Return [X, Y] of the center of cell containing provided text 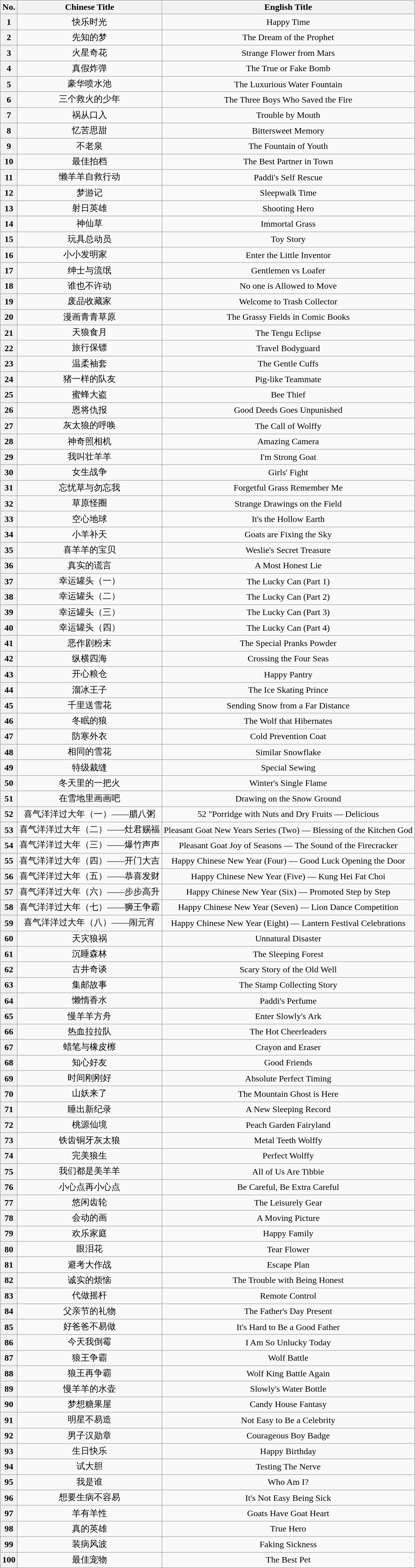
Bee Thief [288, 395]
懒羊羊自救行动 [90, 177]
51 [9, 799]
绅士与流氓 [90, 271]
56 [9, 877]
24 [9, 380]
The Call of Wolffy [288, 426]
喜气洋洋过大年（七）——狮王争霸 [90, 907]
灰太狼的呼唤 [90, 426]
蜡笔与橡皮檫 [90, 1048]
87 [9, 1358]
旅行保镖 [90, 348]
A Most Honest Lie [288, 566]
84 [9, 1312]
Winter's Single Flame [288, 783]
特级裁缝 [90, 768]
It's Hard to Be a Good Father [288, 1327]
Not Easy to Be a Celebrity [288, 1420]
Wolf Battle [288, 1358]
The Tengu Eclipse [288, 333]
It's Not Easy Being Sick [288, 1498]
89 [9, 1389]
Enter the Little Inventor [288, 255]
The Wolf that Hibernates [288, 721]
I'm Strong Goat [288, 457]
The Mountain Ghost is Here [288, 1094]
Pig-like Teammate [288, 380]
不老泉 [90, 146]
The Gentle Cuffs [288, 364]
26 [9, 410]
好爸爸不易做 [90, 1327]
19 [9, 301]
Paddi's Perfume [288, 1001]
相同的雪花 [90, 752]
千里送雪花 [90, 706]
Escape Plan [288, 1265]
Courageous Boy Badge [288, 1436]
43 [9, 675]
羊有羊性 [90, 1513]
明星不易造 [90, 1420]
A New Sleeping Record [288, 1110]
Good Friends [288, 1063]
知心好友 [90, 1063]
Be Careful, Be Extra Careful [288, 1187]
恶作剧粉末 [90, 643]
温柔袖套 [90, 364]
90 [9, 1404]
The Lucky Can (Part 1) [288, 581]
75 [9, 1172]
喜气洋洋过大年（五）——恭喜发财 [90, 877]
幸运罐头（二） [90, 597]
Welcome to Trash Collector [288, 301]
梦游记 [90, 193]
完美狼生 [90, 1156]
78 [9, 1218]
Strange Flower from Mars [288, 53]
47 [9, 737]
慢羊羊方舟 [90, 1016]
Peach Garden Fairyland [288, 1125]
Chinese Title [90, 7]
幸运罐头（四） [90, 628]
狼王争霸 [90, 1358]
97 [9, 1513]
38 [9, 597]
Trouble by Mouth [288, 115]
代做摇杆 [90, 1296]
Who Am I? [288, 1483]
豪华喷水池 [90, 84]
Candy House Fantasy [288, 1404]
79 [9, 1234]
睡出新纪录 [90, 1110]
50 [9, 783]
忆苦思甜 [90, 131]
Happy Birthday [288, 1451]
眼泪花 [90, 1249]
Goats are Fixing the Sky [288, 534]
古井奇谈 [90, 969]
10 [9, 162]
The Lucky Can (Part 3) [288, 612]
在雪地里画画吧 [90, 799]
The Trouble with Being Honest [288, 1280]
A Moving Picture [288, 1218]
真实的谎言 [90, 566]
小心点再小心点 [90, 1187]
废品收藏家 [90, 301]
Happy Chinese New Year (Four) — Good Luck Opening the Door [288, 861]
It's the Hollow Earth [288, 519]
3 [9, 53]
Slowly's Water Bottle [288, 1389]
Faking Sickness [288, 1545]
Special Sewing [288, 768]
69 [9, 1078]
Crayon and Eraser [288, 1048]
All of Us Are Tibbie [288, 1172]
65 [9, 1016]
52 [9, 815]
68 [9, 1063]
漫画青青草原 [90, 318]
Unnatural Disaster [288, 939]
27 [9, 426]
Immortal Grass [288, 224]
76 [9, 1187]
恩将仇报 [90, 410]
37 [9, 581]
English Title [288, 7]
57 [9, 892]
100 [9, 1560]
Forgetful Grass Remember Me [288, 488]
三个救火的少年 [90, 100]
试大胆 [90, 1467]
The Fountain of Youth [288, 146]
沉睡森林 [90, 954]
射日英雄 [90, 209]
30 [9, 472]
小小发明家 [90, 255]
The Grassy Fields in Comic Books [288, 318]
热血拉拉队 [90, 1031]
Scary Story of the Old Well [288, 969]
44 [9, 690]
53 [9, 830]
14 [9, 224]
72 [9, 1125]
Gentlemen vs Loafer [288, 271]
20 [9, 318]
火星奇花 [90, 53]
11 [9, 177]
祸从口入 [90, 115]
41 [9, 643]
玩具总动员 [90, 239]
神奇照相机 [90, 442]
Good Deeds Goes Unpunished [288, 410]
女生战争 [90, 472]
81 [9, 1265]
山妖来了 [90, 1094]
草原怪圈 [90, 504]
18 [9, 286]
悠闲齿轮 [90, 1203]
9 [9, 146]
快乐时光 [90, 22]
62 [9, 969]
45 [9, 706]
66 [9, 1031]
Happy Time [288, 22]
喜气洋洋过大年（三）——爆竹声声 [90, 845]
懒惰香水 [90, 1001]
诚实的烦恼 [90, 1280]
28 [9, 442]
喜气洋洋过大年（四）——开门大吉 [90, 861]
39 [9, 612]
49 [9, 768]
94 [9, 1467]
开心粮仓 [90, 675]
Perfect Wolffy [288, 1156]
天灾狼祸 [90, 939]
Metal Teeth Wolffy [288, 1140]
纵横四海 [90, 659]
Testing The Nerve [288, 1467]
时间刚刚好 [90, 1078]
No one is Allowed to Move [288, 286]
52 "Porridge with Nuts and Dry Fruits — Delicious [288, 815]
The Best Pet [288, 1560]
29 [9, 457]
12 [9, 193]
92 [9, 1436]
64 [9, 1001]
防寒外衣 [90, 737]
95 [9, 1483]
2 [9, 37]
Crossing the Four Seas [288, 659]
Happy Chinese New Year (Six) — Promoted Step by Step [288, 892]
Drawing on the Snow Ground [288, 799]
今天我倒霉 [90, 1342]
喜羊羊的宝贝 [90, 550]
7 [9, 115]
67 [9, 1048]
蜜蜂大盗 [90, 395]
Amazing Camera [288, 442]
集邮故事 [90, 985]
34 [9, 534]
Toy Story [288, 239]
23 [9, 364]
Absolute Perfect Timing [288, 1078]
91 [9, 1420]
会动的画 [90, 1218]
Happy Pantry [288, 675]
Happy Chinese New Year (Seven) — Lion Dance Competition [288, 907]
54 [9, 845]
The Sleeping Forest [288, 954]
我叫壮羊羊 [90, 457]
13 [9, 209]
幸运罐头（一） [90, 581]
17 [9, 271]
天狼食月 [90, 333]
Cold Prevention Coat [288, 737]
35 [9, 550]
6 [9, 100]
Sleepwalk Time [288, 193]
Weslie's Secret Treasure [288, 550]
Similar Snowflake [288, 752]
74 [9, 1156]
8 [9, 131]
铁齿铜牙灰太狼 [90, 1140]
The Three Boys Who Saved the Fire [288, 100]
桃源仙境 [90, 1125]
Travel Bodyguard [288, 348]
父亲节的礼物 [90, 1312]
最佳拍档 [90, 162]
22 [9, 348]
喜气洋洋过大年（二）——灶君赐福 [90, 830]
幸运罐头（三） [90, 612]
Happy Family [288, 1234]
我们都是美羊羊 [90, 1172]
狼王再争霸 [90, 1374]
70 [9, 1094]
The Best Partner in Town [288, 162]
Sending Snow from a Far Distance [288, 706]
溜冰王子 [90, 690]
85 [9, 1327]
The Lucky Can (Part 4) [288, 628]
16 [9, 255]
5 [9, 84]
1 [9, 22]
喜气洋洋过大年（一）——腊八粥 [90, 815]
喜气洋洋过大年（六）——步步高升 [90, 892]
15 [9, 239]
The True or Fake Bomb [288, 69]
93 [9, 1451]
59 [9, 923]
83 [9, 1296]
The Special Pranks Powder [288, 643]
Remote Control [288, 1296]
63 [9, 985]
77 [9, 1203]
先知的梦 [90, 37]
Wolf King Battle Again [288, 1374]
42 [9, 659]
96 [9, 1498]
空心地球 [90, 519]
Pleasant Goat New Years Series (Two) — Blessing of the Kitchen God [288, 830]
True Hero [288, 1529]
The Father's Day Present [288, 1312]
No. [9, 7]
98 [9, 1529]
我是谁 [90, 1483]
Shooting Hero [288, 209]
真假炸弹 [90, 69]
Enter Slowly's Ark [288, 1016]
Happy Chinese New Year (Eight) — Lantern Festival Celebrations [288, 923]
31 [9, 488]
I Am So Unlucky Today [288, 1342]
最佳宠物 [90, 1560]
Paddi's Self Rescue [288, 177]
The Hot Cheerleaders [288, 1031]
Happy Chinese New Year (Five) — Kung Hei Fat Choi [288, 877]
The Ice Skating Prince [288, 690]
The Dream of the Prophet [288, 37]
48 [9, 752]
The Leisurely Gear [288, 1203]
忘忧草与勿忘我 [90, 488]
32 [9, 504]
88 [9, 1374]
Girls' Fight [288, 472]
The Luxurious Water Fountain [288, 84]
55 [9, 861]
想要生病不容易 [90, 1498]
慢羊羊的水壶 [90, 1389]
梦想糖果屋 [90, 1404]
The Stamp Collecting Story [288, 985]
冬天里的一把火 [90, 783]
80 [9, 1249]
99 [9, 1545]
Bittersweet Memory [288, 131]
谁也不许动 [90, 286]
喜气洋洋过大年（八）——闹元宵 [90, 923]
21 [9, 333]
71 [9, 1110]
冬眠的狼 [90, 721]
4 [9, 69]
真的英雄 [90, 1529]
25 [9, 395]
36 [9, 566]
Goats Have Goat Heart [288, 1513]
神仙草 [90, 224]
61 [9, 954]
猪一样的队友 [90, 380]
46 [9, 721]
33 [9, 519]
Tear Flower [288, 1249]
The Lucky Can (Part 2) [288, 597]
60 [9, 939]
Pleasant Goat Joy of Seasons — The Sound of the Firecracker [288, 845]
82 [9, 1280]
装病风波 [90, 1545]
58 [9, 907]
Strange Drawings on the Field [288, 504]
86 [9, 1342]
40 [9, 628]
小羊补天 [90, 534]
生日快乐 [90, 1451]
男子汉勋章 [90, 1436]
避考大作战 [90, 1265]
73 [9, 1140]
欢乐家庭 [90, 1234]
